Find where the given text appears and provide that cell's center as [x, y] coordinate. 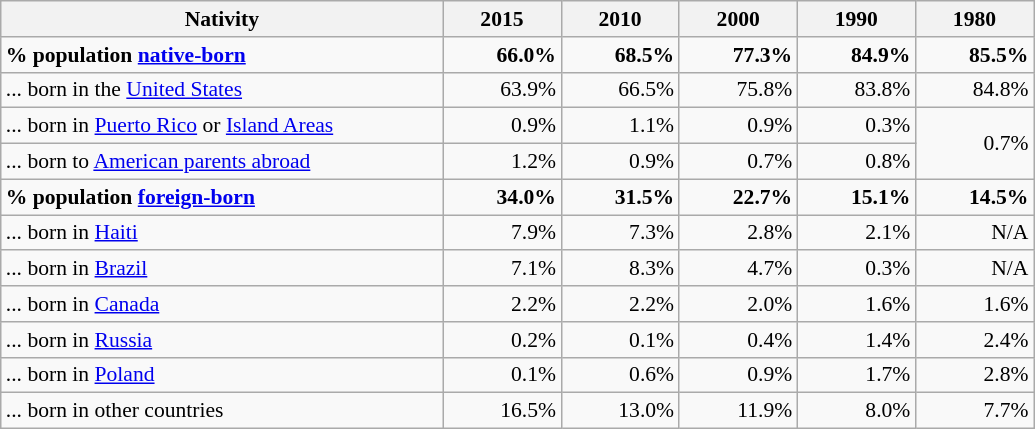
Nativity [222, 19]
0.6% [620, 375]
16.5% [502, 411]
... born in the United States [222, 90]
66.5% [620, 90]
11.9% [738, 411]
15.1% [856, 197]
0.4% [738, 340]
7.1% [502, 269]
... born in Brazil [222, 269]
1.7% [856, 375]
31.5% [620, 197]
1990 [856, 19]
85.5% [974, 55]
63.9% [502, 90]
2.1% [856, 233]
1.1% [620, 126]
... born in Canada [222, 304]
34.0% [502, 197]
68.5% [620, 55]
% population foreign-born [222, 197]
13.0% [620, 411]
7.3% [620, 233]
2.0% [738, 304]
1.2% [502, 162]
2010 [620, 19]
... born in Haiti [222, 233]
... born in other countries [222, 411]
7.7% [974, 411]
... born in Poland [222, 375]
8.3% [620, 269]
... born in Puerto Rico or Island Areas [222, 126]
75.8% [738, 90]
0.2% [502, 340]
2015 [502, 19]
83.8% [856, 90]
2.4% [974, 340]
4.7% [738, 269]
66.0% [502, 55]
2000 [738, 19]
... born in Russia [222, 340]
% population native-born [222, 55]
... born to American parents abroad [222, 162]
7.9% [502, 233]
1.4% [856, 340]
22.7% [738, 197]
84.9% [856, 55]
14.5% [974, 197]
1980 [974, 19]
84.8% [974, 90]
77.3% [738, 55]
8.0% [856, 411]
0.8% [856, 162]
